Provide the (x, y) coordinate of the cell's center where the given text is located.  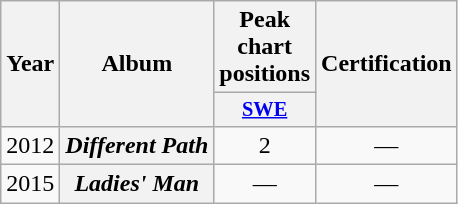
Different Path (137, 145)
2 (265, 145)
2012 (30, 145)
Certification (387, 64)
2015 (30, 184)
Year (30, 64)
Album (137, 64)
SWE (265, 110)
Ladies' Man (137, 184)
Peak chart positions (265, 47)
